Determine the [x, y] coordinate at the center of the cell enclosing the given text.  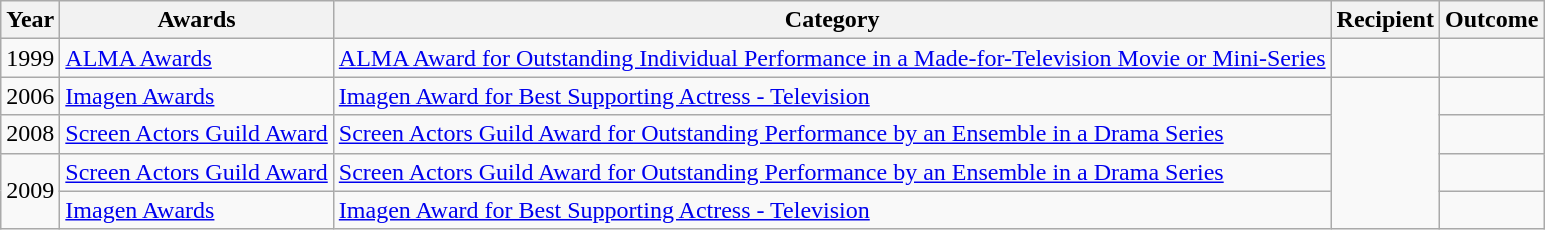
2009 [30, 191]
Category [832, 20]
ALMA Award for Outstanding Individual Performance in a Made-for-Television Movie or Mini-Series [832, 58]
Year [30, 20]
Awards [196, 20]
ALMA Awards [196, 58]
2008 [30, 134]
Outcome [1491, 20]
1999 [30, 58]
Recipient [1385, 20]
2006 [30, 96]
